Determine the (x, y) coordinate at the center of the cell enclosing the given text.  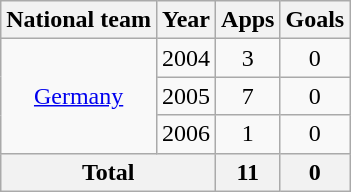
Germany (79, 96)
2005 (186, 96)
National team (79, 20)
1 (248, 134)
Apps (248, 20)
2004 (186, 58)
2006 (186, 134)
3 (248, 58)
Goals (315, 20)
Year (186, 20)
7 (248, 96)
Total (108, 172)
11 (248, 172)
